Locate the cell with the specified text and output its (X, Y) center coordinate. 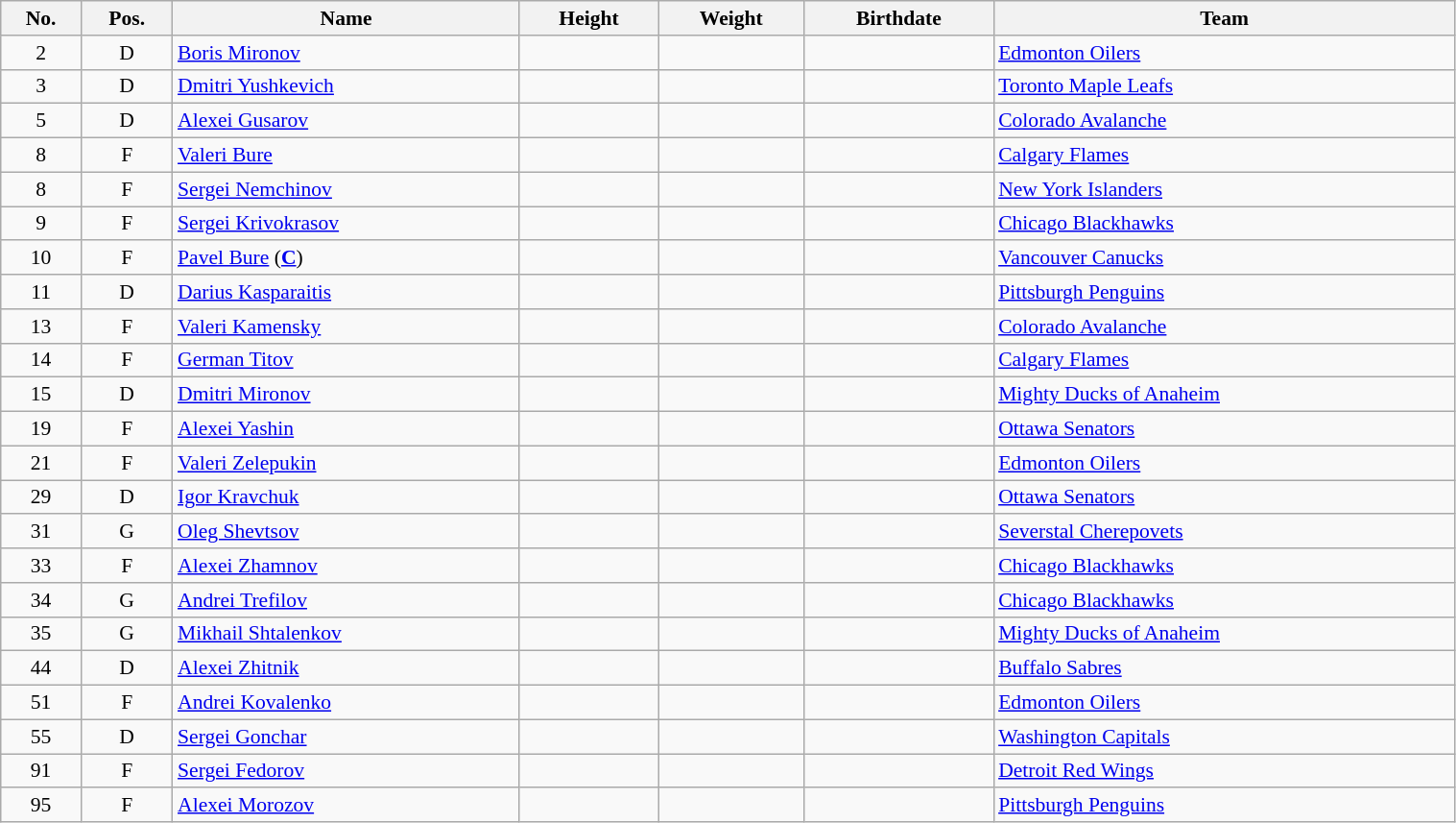
15 (41, 395)
Birthdate (898, 18)
9 (41, 224)
19 (41, 429)
Alexei Gusarov (346, 121)
Andrei Kovalenko (346, 703)
Sergei Fedorov (346, 771)
Alexei Morozov (346, 806)
Team (1225, 18)
21 (41, 463)
51 (41, 703)
Toronto Maple Leafs (1225, 86)
44 (41, 668)
Sergei Krivokrasov (346, 224)
Vancouver Canucks (1225, 258)
Weight (731, 18)
No. (41, 18)
Mikhail Shtalenkov (346, 634)
Sergei Nemchinov (346, 189)
5 (41, 121)
Dmitri Mironov (346, 395)
13 (41, 327)
34 (41, 600)
33 (41, 566)
Darius Kasparaitis (346, 292)
11 (41, 292)
Alexei Zhamnov (346, 566)
Buffalo Sabres (1225, 668)
German Titov (346, 360)
91 (41, 771)
Valeri Kamensky (346, 327)
3 (41, 86)
2 (41, 53)
Igor Kravchuk (346, 497)
Name (346, 18)
Pavel Bure (C) (346, 258)
35 (41, 634)
Detroit Red Wings (1225, 771)
Alexei Yashin (346, 429)
10 (41, 258)
14 (41, 360)
31 (41, 532)
Oleg Shevtsov (346, 532)
Valeri Zelepukin (346, 463)
Severstal Cherepovets (1225, 532)
New York Islanders (1225, 189)
55 (41, 737)
Dmitri Yushkevich (346, 86)
Boris Mironov (346, 53)
Sergei Gonchar (346, 737)
Washington Capitals (1225, 737)
29 (41, 497)
Valeri Bure (346, 156)
95 (41, 806)
Alexei Zhitnik (346, 668)
Andrei Trefilov (346, 600)
Pos. (127, 18)
Height (589, 18)
